Return the [x, y] coordinate for the center point of the cell that contains the specified text.  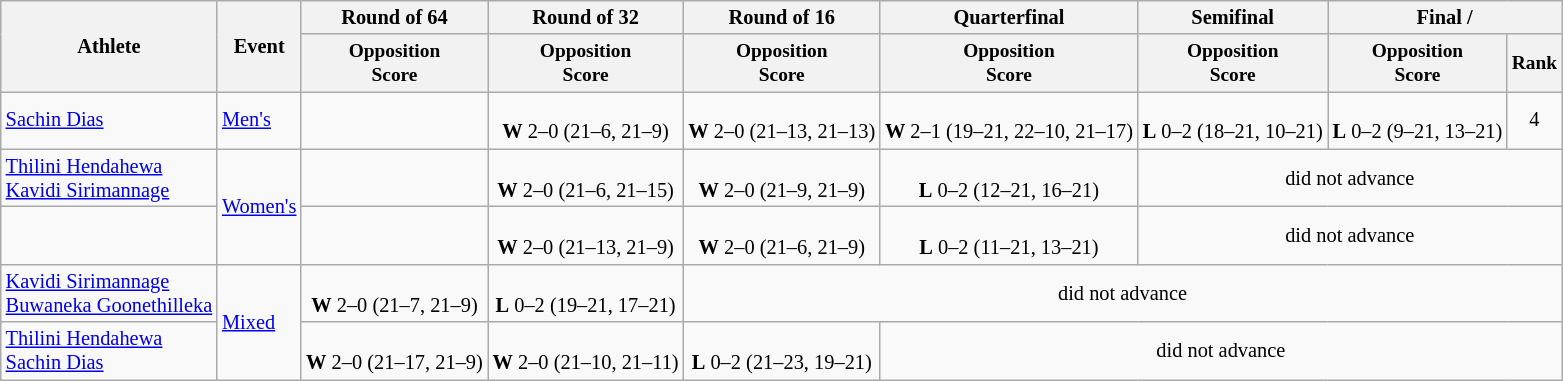
Athlete [109, 46]
Thilini HendahewaKavidi Sirimannage [109, 178]
Thilini HendahewaSachin Dias [109, 351]
Semifinal [1233, 17]
W 2–0 (21–13, 21–13) [782, 120]
Rank [1534, 62]
Kavidi SirimannageBuwaneka Goonethilleka [109, 293]
Sachin Dias [109, 120]
L 0–2 (9–21, 13–21) [1418, 120]
Event [259, 46]
W 2–0 (21–17, 21–9) [394, 351]
L 0–2 (21–23, 19–21) [782, 351]
Round of 16 [782, 17]
Mixed [259, 322]
W 2–0 (21–10, 21–11) [586, 351]
W 2–1 (19–21, 22–10, 21–17) [1009, 120]
Quarterfinal [1009, 17]
Final / [1445, 17]
W 2–0 (21–6, 21–15) [586, 178]
W 2–0 (21–9, 21–9) [782, 178]
L 0–2 (12–21, 16–21) [1009, 178]
Round of 64 [394, 17]
4 [1534, 120]
Men's [259, 120]
W 2–0 (21–7, 21–9) [394, 293]
Women's [259, 206]
L 0–2 (19–21, 17–21) [586, 293]
L 0–2 (18–21, 10–21) [1233, 120]
L 0–2 (11–21, 13–21) [1009, 236]
Round of 32 [586, 17]
W 2–0 (21–13, 21–9) [586, 236]
